For the text-containing cell, return its midpoint in [X, Y] coordinate format. 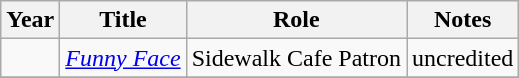
uncredited [462, 58]
Title [123, 20]
Role [296, 20]
Year [30, 20]
Sidewalk Cafe Patron [296, 58]
Funny Face [123, 58]
Notes [462, 20]
